For the text-containing cell, return its midpoint in (X, Y) coordinate format. 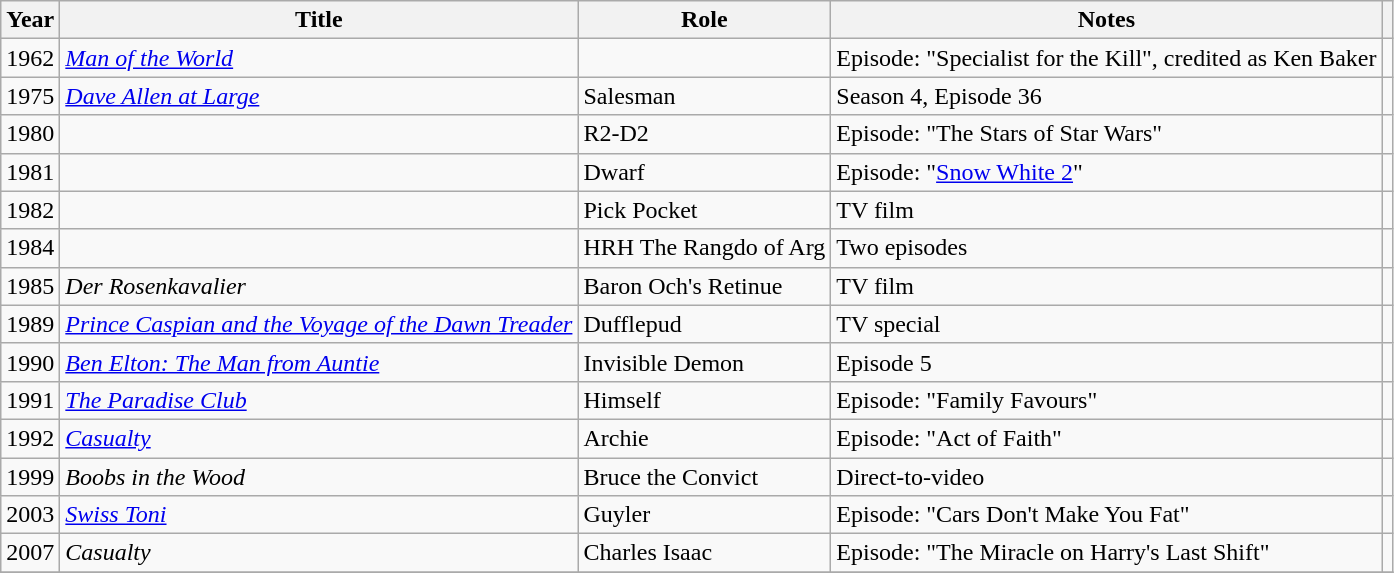
2007 (30, 553)
1991 (30, 400)
Episode: "The Stars of Star Wars" (1106, 134)
HRH The Rangdo of Arg (704, 248)
Man of the World (319, 58)
Title (319, 20)
1989 (30, 324)
Episode: "Snow White 2" (1106, 172)
Charles Isaac (704, 553)
Year (30, 20)
Episode: "Cars Don't Make You Fat" (1106, 515)
Role (704, 20)
Invisible Demon (704, 362)
Episode: "Specialist for the Kill", credited as Ken Baker (1106, 58)
1962 (30, 58)
Bruce the Convict (704, 477)
1990 (30, 362)
R2-D2 (704, 134)
TV special (1106, 324)
Himself (704, 400)
Guyler (704, 515)
1999 (30, 477)
Episode 5 (1106, 362)
1982 (30, 210)
2003 (30, 515)
Dave Allen at Large (319, 96)
1985 (30, 286)
The Paradise Club (319, 400)
Prince Caspian and the Voyage of the Dawn Treader (319, 324)
Archie (704, 438)
1981 (30, 172)
Episode: "Act of Faith" (1106, 438)
Baron Och's Retinue (704, 286)
Boobs in the Wood (319, 477)
Der Rosenkavalier (319, 286)
Pick Pocket (704, 210)
Dufflepud (704, 324)
Notes (1106, 20)
Dwarf (704, 172)
1992 (30, 438)
1984 (30, 248)
Two episodes (1106, 248)
1975 (30, 96)
Episode: "Family Favours" (1106, 400)
Episode: "The Miracle on Harry's Last Shift" (1106, 553)
1980 (30, 134)
Swiss Toni (319, 515)
Salesman (704, 96)
Season 4, Episode 36 (1106, 96)
Ben Elton: The Man from Auntie (319, 362)
Direct-to-video (1106, 477)
